Capture the cell that displays the provided text and extract its (x, y) central coordinate. 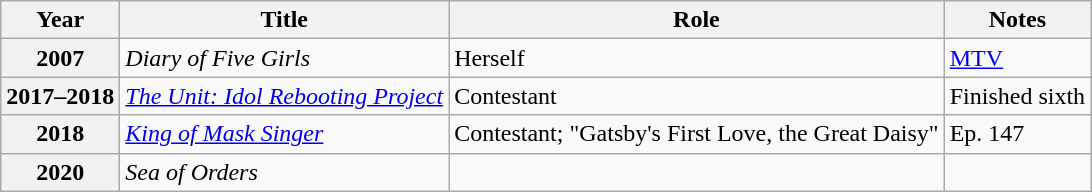
Contestant; "Gatsby's First Love, the Great Daisy" (697, 134)
Ep. 147 (1017, 134)
Title (284, 20)
Finished sixth (1017, 96)
Diary of Five Girls (284, 58)
2007 (60, 58)
Notes (1017, 20)
MTV (1017, 58)
2017–2018 (60, 96)
King of Mask Singer (284, 134)
Year (60, 20)
Herself (697, 58)
Sea of Orders (284, 172)
2018 (60, 134)
2020 (60, 172)
Role (697, 20)
The Unit: Idol Rebooting Project (284, 96)
Contestant (697, 96)
